Capture the cell that displays the provided text and extract its (x, y) central coordinate. 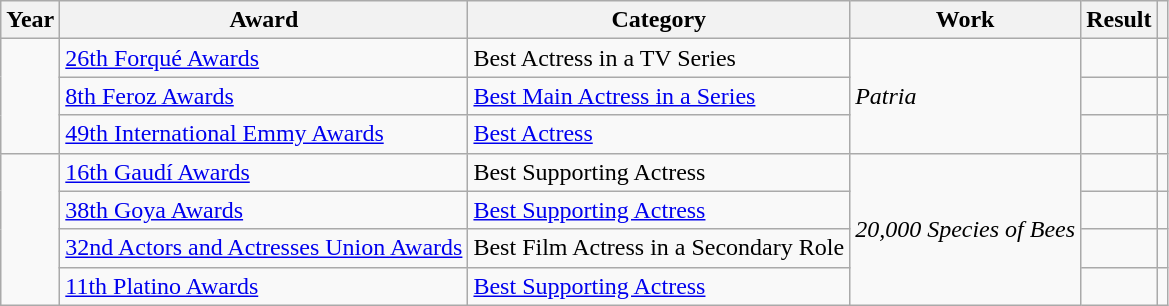
Best Actress (659, 134)
Year (30, 20)
11th Platino Awards (264, 286)
49th International Emmy Awards (264, 134)
38th Goya Awards (264, 210)
Best Film Actress in a Secondary Role (659, 248)
20,000 Species of Bees (966, 229)
Best Main Actress in a Series (659, 96)
Work (966, 20)
32nd Actors and Actresses Union Awards (264, 248)
Best Actress in a TV Series (659, 58)
Category (659, 20)
Result (1119, 20)
16th Gaudí Awards (264, 172)
Award (264, 20)
26th Forqué Awards (264, 58)
Patria (966, 96)
8th Feroz Awards (264, 96)
